Pinpoint the cell where the given text exists, returning its (X, Y) midpoint coordinate. 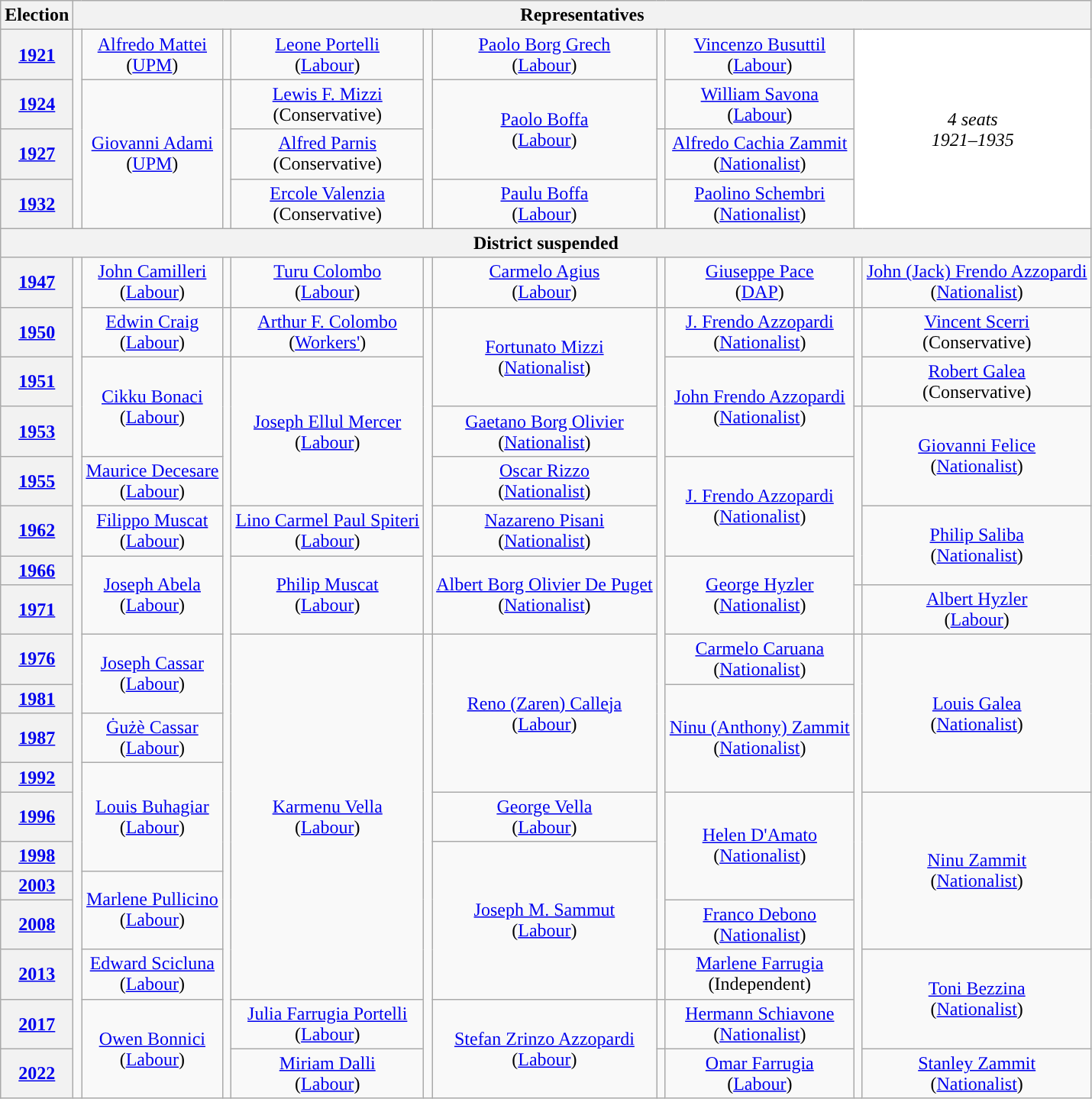
Marlene Farrugia(Independent) (759, 975)
Ninu Zammit(Nationalist) (977, 871)
Ġużè Cassar(Labour) (153, 738)
Vincenzo Busuttil(Labour) (759, 55)
John Frendo Azzopardi(Nationalist) (759, 406)
Nazareno Pisani(Nationalist) (545, 530)
Cikku Bonaci(Labour) (153, 406)
Paulu Boffa(Labour) (545, 203)
William Savona(Labour) (759, 104)
Stefan Zrinzo Azzopardi(Labour) (545, 1049)
George Hyzler(Nationalist) (759, 596)
Carmelo Agius(Labour) (545, 283)
Oscar Rizzo(Nationalist) (545, 481)
1992 (37, 777)
Albert Borg Olivier De Puget(Nationalist) (545, 596)
1998 (37, 856)
Joseph Abela(Labour) (153, 596)
Gaetano Borg Olivier(Nationalist) (545, 431)
Joseph Ellul Mercer(Labour) (328, 431)
District suspended (546, 243)
Paolino Schembri(Nationalist) (759, 203)
Giovanni Felice(Nationalist) (977, 456)
Ercole Valenzia(Conservative) (328, 203)
Omar Farrugia(Labour) (759, 1074)
1976 (37, 660)
John (Jack) Frendo Azzopardi(Nationalist) (977, 283)
1932 (37, 203)
Maurice Decesare(Labour) (153, 481)
1981 (37, 699)
Leone Portelli(Labour) (328, 55)
Louis Galea(Nationalist) (977, 713)
Albert Hyzler(Labour) (977, 609)
Lino Carmel Paul Spiteri(Labour) (328, 530)
1966 (37, 571)
Ninu (Anthony) Zammit(Nationalist) (759, 738)
John Camilleri(Labour) (153, 283)
Toni Bezzina(Nationalist) (977, 999)
1950 (37, 331)
1927 (37, 154)
Owen Bonnici(Labour) (153, 1049)
Representatives (582, 15)
Philip Saliba(Nationalist) (977, 545)
Arthur F. Colombo(Workers') (328, 331)
Edwin Craig(Labour) (153, 331)
Giuseppe Pace(DAP) (759, 283)
1962 (37, 530)
Joseph M. Sammut(Labour) (545, 920)
2013 (37, 975)
1921 (37, 55)
2022 (37, 1074)
Franco Debono(Nationalist) (759, 924)
4 seats1921–1935 (973, 129)
Philip Muscat(Labour) (328, 596)
Stanley Zammit(Nationalist) (977, 1074)
Alfredo Mattei(UPM) (153, 55)
Turu Colombo(Labour) (328, 283)
Vincent Scerri(Conservative) (977, 331)
George Vella(Labour) (545, 817)
Reno (Zaren) Calleja(Labour) (545, 713)
Edward Scicluna(Labour) (153, 975)
Julia Farrugia Portelli(Labour) (328, 1023)
1971 (37, 609)
1996 (37, 817)
Alfredo Cachia Zammit(Nationalist) (759, 154)
2003 (37, 885)
Fortunato Mizzi(Nationalist) (545, 357)
Filippo Muscat(Labour) (153, 530)
Joseph Cassar(Labour) (153, 674)
Helen D'Amato(Nationalist) (759, 846)
1924 (37, 104)
2017 (37, 1023)
Karmenu Vella(Labour) (328, 817)
Paolo Borg Grech(Labour) (545, 55)
Hermann Schiavone(Nationalist) (759, 1023)
Robert Galea(Conservative) (977, 382)
2008 (37, 924)
Carmelo Caruana(Nationalist) (759, 660)
Giovanni Adami(UPM) (153, 154)
1955 (37, 481)
1953 (37, 431)
Louis Buhagiar(Labour) (153, 817)
Election (37, 15)
Marlene Pullicino(Labour) (153, 910)
1951 (37, 382)
Miriam Dalli(Labour) (328, 1074)
1987 (37, 738)
Paolo Boffa(Labour) (545, 129)
Lewis F. Mizzi(Conservative) (328, 104)
Alfred Parnis(Conservative) (328, 154)
1947 (37, 283)
